Provide the (x, y) coordinate of the cell's center where the given text is located.  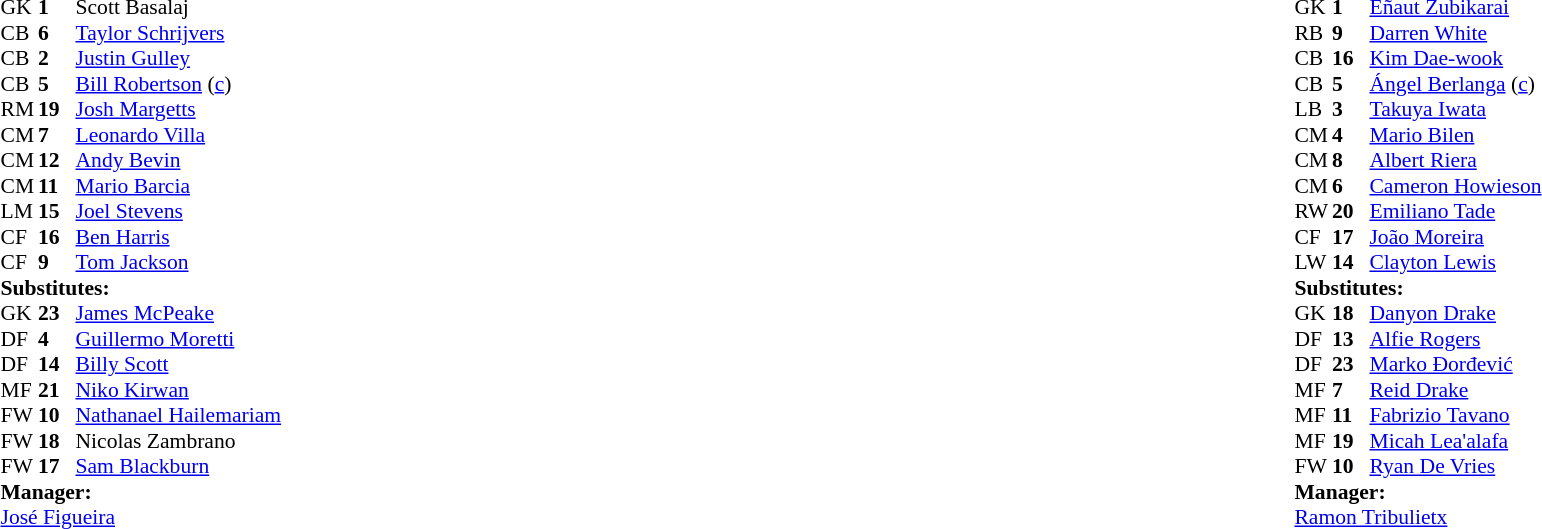
8 (1351, 161)
Justin Gulley (179, 59)
Ángel Berlanga (c) (1455, 84)
Marko Đorđević (1455, 365)
Fabrizio Tavano (1455, 415)
João Moreira (1455, 237)
21 (57, 390)
Cameron Howieson (1455, 186)
Nicolas Zambrano (179, 441)
James McPeake (179, 313)
Ben Harris (179, 237)
3 (1351, 109)
Darren White (1455, 33)
Mario Bilen (1455, 135)
Clayton Lewis (1455, 263)
Josh Margetts (179, 109)
Mario Barcia (179, 186)
20 (1351, 211)
Nathanael Hailemariam (179, 415)
Billy Scott (179, 365)
2 (57, 59)
Andy Bevin (179, 161)
Bill Robertson (c) (179, 84)
Tom Jackson (179, 263)
15 (57, 211)
12 (57, 161)
Takuya Iwata (1455, 109)
Sam Blackburn (179, 467)
RB (1313, 33)
Taylor Schrijvers (179, 33)
Joel Stevens (179, 211)
Albert Riera (1455, 161)
Micah Lea'alafa (1455, 441)
Ryan De Vries (1455, 467)
Danyon Drake (1455, 313)
Guillermo Moretti (179, 339)
Reid Drake (1455, 390)
LM (19, 211)
Leonardo Villa (179, 135)
Alfie Rogers (1455, 339)
LB (1313, 109)
RM (19, 109)
Kim Dae-wook (1455, 59)
13 (1351, 339)
Niko Kirwan (179, 390)
RW (1313, 211)
Emiliano Tade (1455, 211)
LW (1313, 263)
